Find where the given text appears and provide that cell's center as (X, Y) coordinate. 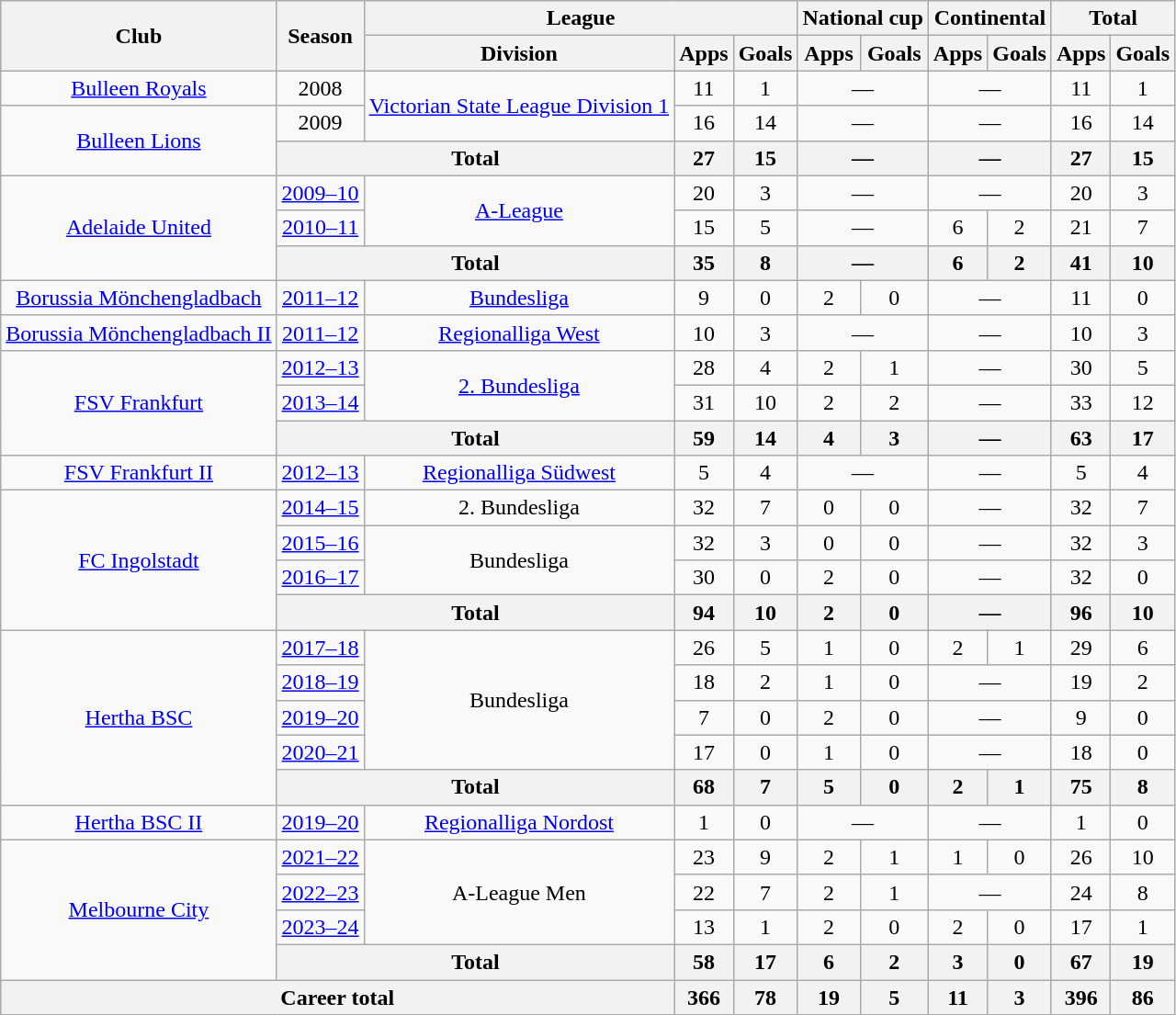
2010–11 (320, 228)
2009–10 (320, 193)
Bulleen Royals (139, 88)
96 (1080, 613)
Club (139, 36)
23 (704, 857)
Career total (338, 997)
13 (704, 927)
Regionalliga West (519, 333)
75 (1080, 787)
29 (1080, 648)
2015–16 (320, 543)
FSV Frankfurt II (139, 473)
63 (1080, 438)
12 (1143, 402)
FC Ingolstadt (139, 560)
Hertha BSC (139, 717)
FSV Frankfurt (139, 402)
396 (1080, 997)
21 (1080, 228)
58 (704, 962)
Hertha BSC II (139, 822)
A-League Men (519, 892)
2014–15 (320, 508)
78 (765, 997)
2018–19 (320, 682)
Season (320, 36)
59 (704, 438)
Bulleen Lions (139, 141)
2009 (320, 123)
Adelaide United (139, 228)
Continental (989, 18)
2016–17 (320, 578)
2017–18 (320, 648)
A-League (519, 210)
National cup (863, 18)
41 (1080, 263)
Melbourne City (139, 909)
31 (704, 402)
2023–24 (320, 927)
28 (704, 367)
22 (704, 892)
2021–22 (320, 857)
Regionalliga Nordost (519, 822)
2008 (320, 88)
68 (704, 787)
94 (704, 613)
2013–14 (320, 402)
2022–23 (320, 892)
2020–21 (320, 752)
67 (1080, 962)
Regionalliga Südwest (519, 473)
366 (704, 997)
Division (519, 53)
Victorian State League Division 1 (519, 106)
Borussia Mönchengladbach (139, 298)
Borussia Mönchengladbach II (139, 333)
86 (1143, 997)
League (581, 18)
24 (1080, 892)
35 (704, 263)
33 (1080, 402)
